Capture the cell that displays the provided text and extract its (x, y) central coordinate. 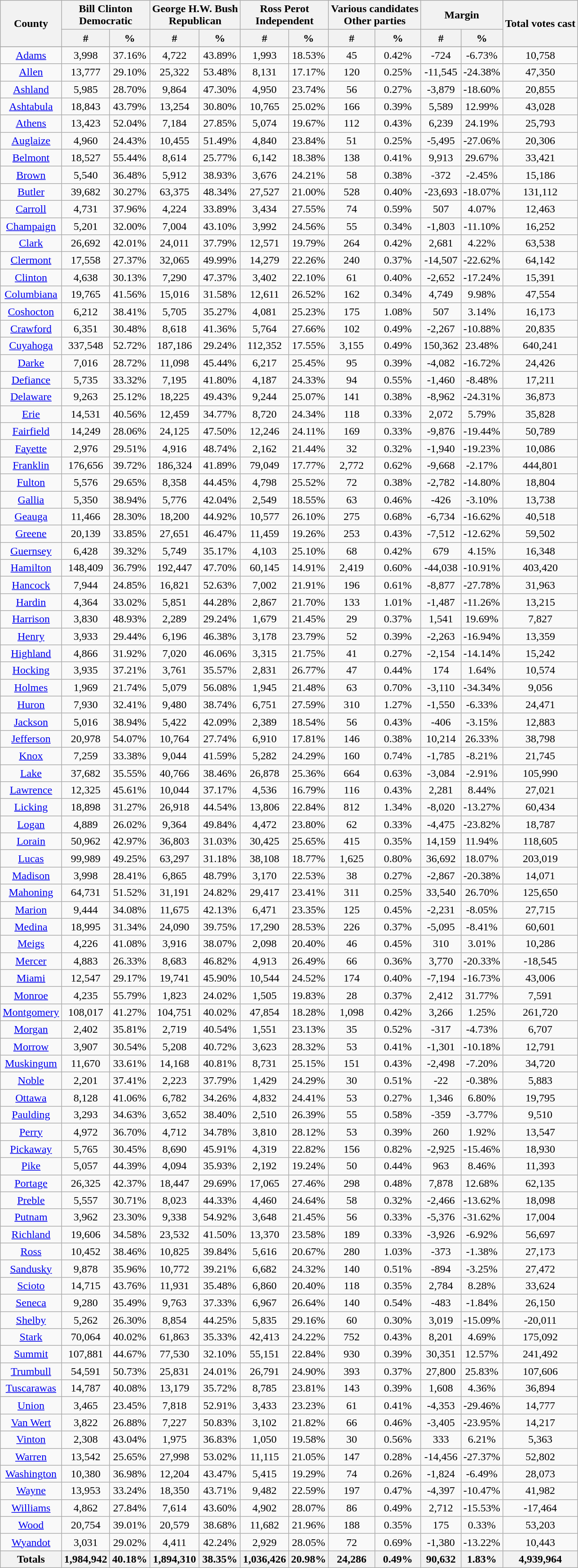
24.21% (309, 175)
11,670 (85, 1064)
-4,475 (441, 824)
4,889 (85, 824)
-15.53% (481, 1508)
54,591 (85, 1371)
241,492 (540, 1354)
3,907 (85, 1047)
4,722 (174, 55)
-14,456 (441, 1457)
28.53% (309, 927)
0.61% (398, 585)
6,351 (85, 329)
138 (352, 158)
County (31, 23)
26.10% (309, 517)
6,217 (264, 363)
11,115 (264, 1457)
-15.09% (481, 1320)
125 (352, 910)
31.18% (220, 859)
-14,507 (441, 260)
Adams (31, 55)
752 (352, 1337)
2,281 (441, 790)
6,751 (264, 705)
29.67% (481, 158)
-6.73% (481, 55)
3,433 (264, 1405)
33,624 (540, 1286)
28.32% (309, 1047)
28 (352, 995)
24.41% (309, 1098)
17.81% (309, 739)
2,289 (174, 619)
-10.88% (481, 329)
9,444 (85, 910)
5,705 (174, 312)
260 (441, 1132)
13,777 (85, 72)
Perry (31, 1132)
37.96% (129, 209)
7,016 (85, 363)
3,434 (264, 209)
13,542 (85, 1457)
444,801 (540, 465)
4,224 (174, 209)
3,623 (264, 1047)
14,279 (264, 260)
51 (352, 141)
Scioto (31, 1286)
9,263 (85, 397)
Summit (31, 1354)
-23.82% (481, 824)
54.92% (220, 1217)
28.06% (129, 431)
8,854 (174, 1320)
640,241 (540, 346)
1,346 (441, 1098)
41.06% (129, 1098)
Fulton (31, 482)
49.25% (129, 859)
29.16% (309, 1320)
Licking (31, 807)
51.52% (129, 893)
46.47% (220, 534)
0.56% (398, 1440)
298 (352, 1183)
0.36% (398, 961)
12,791 (540, 1047)
-27.37% (481, 1457)
60,601 (540, 927)
0.82% (398, 1149)
0.47% (398, 1491)
33.85% (129, 534)
26,878 (264, 773)
3,293 (85, 1115)
2,549 (264, 500)
14,787 (85, 1388)
36,692 (441, 859)
19.69% (481, 619)
24.43% (129, 141)
27.74% (220, 739)
Belmont (31, 158)
Hancock (31, 585)
9,244 (264, 397)
2,831 (264, 670)
-3,110 (441, 687)
37,682 (85, 773)
3,315 (264, 653)
5,422 (174, 722)
-1,487 (441, 602)
Williams (31, 1508)
12,204 (174, 1474)
1,984,942 (85, 1559)
20,835 (540, 329)
-1,940 (441, 448)
143 (352, 1388)
6,196 (174, 636)
13,806 (264, 807)
-14.80% (481, 482)
1.27% (398, 705)
-1,785 (441, 756)
-6.92% (481, 1234)
118,605 (540, 841)
18.54% (309, 722)
41.36% (220, 329)
Warren (31, 1457)
Knox (31, 756)
-1,460 (441, 380)
0.52% (398, 1029)
31,963 (540, 585)
4,950 (264, 89)
-4,082 (441, 363)
-19.44% (481, 431)
Butler (31, 192)
36,873 (540, 397)
4,916 (174, 448)
-3,879 (441, 89)
32.41% (129, 705)
31.03% (220, 841)
52.91% (220, 1405)
664 (352, 773)
42.24% (220, 1542)
10,758 (540, 55)
5,079 (174, 687)
8,131 (264, 72)
24.01% (220, 1371)
22.59% (309, 1491)
19.79% (309, 243)
63,538 (540, 243)
169 (352, 431)
20,855 (540, 89)
16.79% (309, 790)
50,962 (85, 841)
11,931 (174, 1286)
-11.26% (481, 602)
24.90% (309, 1371)
38.68% (220, 1525)
Allen (31, 72)
23.30% (129, 1217)
Ottawa (31, 1098)
39.32% (129, 551)
45 (352, 55)
17,211 (540, 380)
4,319 (264, 1149)
18,898 (85, 807)
44.92% (220, 517)
36.70% (129, 1132)
3,810 (264, 1132)
42.97% (129, 841)
22.53% (309, 876)
35.93% (220, 1166)
8,683 (174, 961)
34.77% (220, 414)
22.82% (309, 1149)
15,186 (540, 175)
10,825 (174, 1251)
51.49% (220, 141)
Lorain (31, 841)
5,208 (174, 1047)
20.67% (309, 1251)
5,016 (85, 722)
-2,263 (441, 636)
31.58% (220, 295)
27.37% (129, 260)
-16.94% (481, 636)
Preble (31, 1200)
Coshocton (31, 312)
36.79% (129, 568)
32.10% (220, 1354)
Vinton (31, 1440)
33.89% (220, 209)
40.56% (129, 414)
43.76% (129, 1286)
39.84% (220, 1251)
108,017 (85, 1012)
-11.10% (481, 226)
4,712 (174, 1132)
Lake (31, 773)
36.83% (220, 1440)
-1,301 (441, 1047)
47,854 (264, 1012)
35.96% (129, 1268)
27.66% (309, 329)
8,720 (264, 414)
30.13% (129, 277)
18.53% (309, 55)
13,547 (540, 1132)
Athens (31, 123)
2,072 (441, 414)
39.75% (220, 927)
15,391 (540, 277)
2,510 (264, 1115)
-8.21% (481, 756)
Cuyahoga (31, 346)
26.02% (129, 824)
20,978 (85, 739)
Madison (31, 876)
Totals (31, 1559)
5,557 (85, 1200)
-3.10% (481, 500)
3,155 (352, 346)
17,290 (264, 927)
-3,405 (441, 1423)
25.02% (309, 106)
Logan (31, 824)
24.32% (309, 1268)
9,338 (174, 1217)
5,589 (441, 106)
27,021 (540, 790)
Defiance (31, 380)
-20.33% (481, 961)
188 (352, 1525)
226 (352, 927)
8,731 (264, 1064)
156 (352, 1149)
24.56% (309, 226)
34,720 (540, 1064)
19,741 (174, 978)
1,551 (264, 1029)
44.54% (220, 807)
6,782 (174, 1098)
43,028 (540, 106)
-2,466 (441, 1200)
102 (352, 329)
-20,011 (540, 1320)
37.16% (129, 55)
23,532 (174, 1234)
-7,194 (441, 978)
5,735 (85, 380)
Hardin (31, 602)
10,574 (540, 670)
12.99% (481, 106)
Henry (31, 636)
25.15% (309, 1064)
28.41% (129, 876)
930 (352, 1354)
17.55% (309, 346)
13,738 (540, 500)
19.29% (309, 1474)
33.24% (129, 1491)
5,540 (85, 175)
36,894 (540, 1388)
38.74% (220, 705)
39.21% (220, 1268)
-23.95% (481, 1423)
26.70% (481, 893)
196 (352, 585)
Clermont (31, 260)
25.77% (220, 158)
9,364 (174, 824)
23.74% (309, 89)
18,527 (85, 158)
105,990 (540, 773)
26,150 (540, 1303)
27,715 (540, 910)
18.07% (481, 859)
50.73% (129, 1371)
Van Wert (31, 1423)
-44,038 (441, 568)
47.50% (220, 431)
3,761 (174, 670)
40.81% (220, 1064)
38,108 (264, 859)
17,065 (264, 1183)
-16.73% (481, 978)
-1,380 (441, 1542)
4,187 (264, 380)
-34.34% (481, 687)
8,201 (441, 1337)
6,682 (264, 1268)
64,731 (85, 893)
62,135 (540, 1183)
77,530 (174, 1354)
-9,668 (441, 465)
63,375 (174, 192)
47.70% (220, 568)
Ashtabula (31, 106)
27,998 (174, 1457)
2,389 (264, 722)
37.21% (129, 670)
1,505 (264, 995)
151 (352, 1064)
-17.24% (481, 277)
275 (352, 517)
6,212 (85, 312)
9,913 (441, 158)
18.55% (309, 500)
-373 (441, 1251)
34.63% (129, 1115)
403,420 (540, 568)
25.36% (309, 773)
116 (352, 790)
Clinton (31, 277)
Hocking (31, 670)
39,682 (85, 192)
104,751 (174, 1012)
192,447 (174, 568)
27,472 (540, 1268)
Shelby (31, 1320)
Marion (31, 910)
33,421 (540, 158)
8,690 (174, 1149)
5,262 (85, 1320)
40.72% (220, 1047)
3,178 (264, 636)
-23,693 (441, 192)
29.17% (129, 978)
5,765 (85, 1149)
5,776 (174, 500)
4,902 (264, 1508)
Seneca (31, 1303)
-19.23% (481, 448)
176,656 (85, 465)
Noble (31, 1081)
10,772 (174, 1268)
-31.62% (481, 1217)
3,935 (85, 670)
3.01% (481, 944)
39.01% (129, 1525)
-6.49% (481, 1474)
34.78% (220, 1132)
7,184 (174, 123)
17,004 (540, 1217)
4,094 (174, 1166)
79,049 (264, 465)
23.84% (309, 141)
94 (352, 380)
41.80% (220, 380)
20.98% (309, 1559)
5.79% (481, 414)
Carroll (31, 209)
311 (352, 893)
41 (352, 653)
George H.W. BushRepublican (195, 15)
43,006 (540, 978)
Wayne (31, 1491)
Paulding (31, 1115)
35.81% (129, 1029)
9,763 (174, 1303)
21.05% (309, 1457)
5,616 (264, 1251)
26,325 (85, 1183)
120 (352, 72)
31.77% (481, 995)
12.68% (481, 1183)
12,459 (174, 414)
175,092 (540, 1337)
14,249 (85, 431)
1,036,426 (264, 1559)
0.63% (398, 773)
35.33% (220, 1337)
1,608 (441, 1388)
8.46% (481, 1166)
21.82% (309, 1423)
2,402 (85, 1029)
6.80% (481, 1098)
3,822 (85, 1423)
0.30% (398, 1320)
25.07% (309, 397)
11,098 (174, 363)
42.01% (129, 243)
11,393 (540, 1166)
29,417 (264, 893)
47,350 (540, 72)
Mercer (31, 961)
60,145 (264, 568)
2,192 (264, 1166)
52 (352, 636)
Tuscarawas (31, 1388)
14,777 (540, 1405)
42.37% (129, 1183)
50 (352, 1166)
-5,095 (441, 927)
30.80% (220, 106)
-18.07% (481, 192)
13,423 (85, 123)
1,945 (264, 687)
44.25% (220, 1320)
16,821 (174, 585)
26.77% (309, 670)
1.01% (398, 602)
23.23% (309, 1405)
Sandusky (31, 1268)
-6,734 (441, 517)
24,426 (540, 363)
8,358 (174, 482)
23.58% (309, 1234)
Ross (31, 1251)
28.70% (129, 89)
-10.91% (481, 568)
5,074 (264, 123)
35 (352, 1029)
197 (352, 1491)
Putnam (31, 1217)
12,571 (264, 243)
68 (352, 551)
160 (352, 756)
Harrison (31, 619)
28,073 (540, 1474)
63,297 (174, 859)
Clark (31, 243)
-13.27% (481, 807)
2,162 (264, 448)
14,159 (441, 841)
Delaware (31, 397)
38 (352, 876)
0.60% (398, 568)
679 (441, 551)
4.22% (481, 243)
13,953 (85, 1491)
70,064 (85, 1337)
4,226 (85, 944)
10,044 (174, 790)
30,425 (264, 841)
5,851 (174, 602)
5,576 (85, 482)
0.58% (398, 1115)
-10.18% (481, 1047)
23.13% (309, 1029)
8.28% (481, 1286)
30.48% (129, 329)
47.37% (220, 277)
24,125 (174, 431)
7,944 (85, 585)
23.41% (309, 893)
133 (352, 602)
Monroe (31, 995)
18,225 (174, 397)
10,452 (85, 1251)
10,764 (174, 739)
Jackson (31, 722)
15,016 (174, 295)
34.08% (129, 910)
48.79% (220, 876)
12,883 (540, 722)
812 (352, 807)
162 (352, 295)
-11,545 (441, 72)
-16.72% (481, 363)
26,918 (174, 807)
7,290 (174, 277)
47 (352, 670)
55,151 (264, 1354)
52.63% (220, 585)
41.89% (220, 465)
7,020 (174, 653)
24.85% (129, 585)
Various candidatesOther parties (375, 15)
49.43% (220, 397)
19.24% (309, 1166)
30.54% (129, 1047)
26.39% (309, 1115)
253 (352, 534)
-2,267 (441, 329)
-2,498 (441, 1064)
8,785 (264, 1388)
40,766 (174, 773)
9,510 (540, 1115)
-5,495 (441, 141)
2,719 (174, 1029)
2,308 (85, 1440)
41.50% (220, 1234)
3,648 (264, 1217)
9,044 (174, 756)
26.52% (309, 295)
18,995 (85, 927)
0.68% (398, 517)
5,764 (264, 329)
41.59% (220, 756)
-16.62% (481, 517)
-1,550 (441, 705)
393 (352, 1371)
1.64% (481, 670)
24.02% (220, 995)
4,960 (85, 141)
33,540 (441, 893)
0.69% (398, 1542)
19.83% (309, 995)
23.80% (309, 824)
4,081 (264, 312)
Pickaway (31, 1149)
1.34% (398, 807)
11.94% (481, 841)
1,679 (264, 619)
1.03% (398, 1251)
2,784 (441, 1286)
24.19% (481, 123)
3,992 (264, 226)
187,186 (174, 346)
40,518 (540, 517)
18,843 (85, 106)
29.10% (129, 72)
-20.38% (481, 876)
45.61% (129, 790)
86 (352, 1508)
21.70% (309, 602)
Mahoning (31, 893)
30,351 (441, 1354)
18,447 (174, 1183)
1.25% (481, 1012)
150,362 (441, 346)
52.72% (129, 346)
44.67% (129, 1354)
6,967 (264, 1303)
25.10% (309, 551)
52.04% (129, 123)
7,827 (540, 619)
4,731 (85, 209)
125,650 (540, 893)
60 (352, 1320)
-2,782 (441, 482)
9,056 (540, 687)
9,280 (85, 1303)
1,541 (441, 619)
3,933 (85, 636)
35.27% (220, 312)
-483 (441, 1303)
42.13% (220, 910)
61,863 (174, 1337)
20,754 (85, 1525)
6,239 (441, 123)
Pike (31, 1166)
21.96% (309, 1525)
38.93% (220, 175)
Franklin (31, 465)
3,402 (264, 277)
18.38% (309, 158)
37.17% (220, 790)
264 (352, 243)
-2.17% (481, 465)
5,985 (85, 89)
1,625 (352, 859)
9,864 (174, 89)
50.83% (220, 1423)
44.33% (220, 1200)
24.52% (309, 978)
10,455 (174, 141)
-15.46% (481, 1149)
17.77% (309, 465)
14,071 (540, 876)
41,982 (540, 1491)
Muskingum (31, 1064)
107,881 (85, 1354)
45.90% (220, 978)
28.05% (309, 1542)
141 (352, 397)
2,976 (85, 448)
44.45% (220, 482)
112,352 (264, 346)
25,793 (540, 123)
23.81% (309, 1388)
-27.78% (481, 585)
23.48% (481, 346)
Total votes cast (540, 23)
8.44% (481, 790)
-29.46% (481, 1405)
48.93% (129, 619)
29.69% (220, 1183)
Meigs (31, 944)
-10.47% (481, 1491)
48.74% (220, 448)
3,962 (85, 1217)
-2,867 (441, 876)
21.48% (309, 687)
Morgan (31, 1029)
4,411 (174, 1542)
-6.33% (481, 705)
4.69% (481, 1337)
-2,154 (441, 653)
18,930 (540, 1149)
4,972 (85, 1132)
12,611 (264, 295)
3,019 (441, 1320)
-0.38% (481, 1081)
43.60% (220, 1508)
14.91% (309, 568)
7,614 (174, 1508)
Margin (462, 15)
Champaign (31, 226)
963 (441, 1166)
12,325 (85, 790)
18,804 (540, 482)
24.22% (309, 1337)
26.88% (129, 1423)
0.80% (398, 859)
25.83% (481, 1371)
2,681 (441, 243)
27,651 (174, 534)
1,429 (264, 1081)
27,800 (441, 1371)
7,004 (174, 226)
Ashland (31, 89)
-1,824 (441, 1474)
8,618 (174, 329)
-2,925 (441, 1149)
4,883 (85, 961)
4,460 (264, 1200)
Morrow (31, 1047)
Stark (31, 1337)
1,894,310 (174, 1559)
Wyandot (31, 1542)
53.48% (220, 72)
Highland (31, 653)
33.02% (129, 602)
147 (352, 1457)
49.84% (220, 824)
Hamilton (31, 568)
46.06% (220, 653)
Portage (31, 1183)
46 (352, 944)
27.85% (220, 123)
-1.84% (481, 1303)
24,090 (174, 927)
47,554 (540, 295)
19,606 (85, 1234)
35.55% (129, 773)
4,235 (85, 995)
7,591 (540, 995)
53.02% (220, 1457)
27,173 (540, 1251)
186,324 (174, 465)
Medina (31, 927)
7,002 (264, 585)
-406 (441, 722)
24,471 (540, 705)
-9,876 (441, 431)
25.12% (129, 397)
5,201 (85, 226)
6,910 (264, 739)
280 (352, 1251)
-5,376 (441, 1217)
29.44% (129, 636)
16,252 (540, 226)
41.27% (129, 1012)
6,707 (540, 1029)
-2.45% (481, 175)
27.84% (129, 1508)
-8,877 (441, 585)
-18,545 (540, 961)
29 (352, 619)
32 (352, 448)
24,286 (352, 1559)
36,803 (174, 841)
-7,512 (441, 534)
29.02% (129, 1542)
Fairfield (31, 431)
6,860 (264, 1286)
240 (352, 260)
20,579 (174, 1525)
-13.62% (481, 1200)
-24.38% (481, 72)
14,531 (85, 414)
14,217 (540, 1423)
1,098 (352, 1012)
-7.20% (481, 1064)
3,465 (85, 1405)
528 (352, 192)
47.30% (220, 89)
9,482 (264, 1491)
36.98% (129, 1474)
Auglaize (31, 141)
7,878 (441, 1183)
21.44% (309, 448)
32,065 (174, 260)
9,878 (85, 1268)
337,548 (85, 346)
24.82% (220, 893)
55.79% (129, 995)
Greene (31, 534)
Jefferson (31, 739)
9.98% (481, 295)
-3.77% (481, 1115)
148,409 (85, 568)
415 (352, 841)
0.55% (398, 380)
59,502 (540, 534)
46.38% (220, 636)
32.00% (129, 226)
9,480 (174, 705)
333 (441, 1440)
38.41% (129, 312)
-1.38% (481, 1251)
13,359 (540, 636)
-27.06% (481, 141)
10,577 (264, 517)
-317 (441, 1029)
25.52% (309, 482)
1,969 (85, 687)
3.14% (481, 312)
-14.14% (481, 653)
1,823 (174, 995)
56.08% (220, 687)
7,227 (174, 1423)
2,929 (264, 1542)
35.49% (129, 1303)
5,749 (174, 551)
38,798 (540, 739)
24.11% (309, 431)
3,170 (264, 876)
1,050 (264, 1440)
4,472 (264, 824)
Crawford (31, 329)
1,993 (264, 55)
203,019 (540, 859)
-12.62% (481, 534)
42.09% (220, 722)
3,830 (85, 619)
10,544 (264, 978)
-724 (441, 55)
Erie (31, 414)
17,558 (85, 260)
31.34% (129, 927)
8,128 (85, 1098)
Guernsey (31, 551)
-8,020 (441, 807)
12.57% (481, 1354)
5,363 (540, 1440)
1.83% (481, 1559)
4,103 (264, 551)
19.67% (309, 123)
-24.31% (481, 397)
53,203 (540, 1525)
52,802 (540, 1457)
19,795 (540, 1098)
13,179 (174, 1388)
43.47% (220, 1474)
22.26% (309, 260)
26.64% (309, 1303)
3,266 (441, 1012)
5,835 (264, 1320)
21.91% (309, 585)
4,536 (264, 790)
35,828 (540, 414)
43.89% (220, 55)
-22.62% (481, 260)
60,434 (540, 807)
Wood (31, 1525)
Montgomery (31, 1012)
56,697 (540, 1234)
26,791 (264, 1371)
29.51% (129, 448)
0.48% (398, 1183)
36.48% (129, 175)
-2,652 (441, 277)
0.70% (398, 687)
189 (352, 1234)
28.72% (129, 363)
99,989 (85, 859)
18,200 (174, 517)
Darke (31, 363)
2,201 (85, 1081)
24.33% (309, 380)
5,350 (85, 500)
27.55% (309, 209)
Richland (31, 1234)
44.39% (129, 1166)
41.08% (129, 944)
38.35% (220, 1559)
37.41% (129, 1081)
45.91% (220, 1149)
Brown (31, 175)
29.65% (129, 482)
-8.48% (481, 380)
33.61% (129, 1064)
34.58% (129, 1234)
10,380 (85, 1474)
13,215 (540, 602)
4,832 (264, 1098)
15,242 (540, 653)
131,112 (540, 192)
43.79% (129, 106)
Union (31, 1405)
-3,084 (441, 773)
7,930 (85, 705)
10,086 (540, 448)
146 (352, 739)
24.64% (309, 1200)
18,098 (540, 1200)
Fayette (31, 448)
4,862 (85, 1508)
0.26% (398, 1474)
112 (352, 123)
33.38% (129, 756)
25,831 (174, 1371)
6,142 (264, 158)
2,419 (352, 568)
5,057 (85, 1166)
95 (352, 363)
4,798 (264, 482)
-3.15% (481, 722)
21.75% (309, 653)
-2,231 (441, 910)
22.10% (309, 277)
35.17% (220, 551)
Lawrence (31, 790)
4.15% (481, 551)
10,443 (540, 1542)
42,413 (264, 1337)
19,765 (85, 295)
1.08% (398, 312)
2,712 (441, 1508)
1.92% (481, 1132)
10,286 (540, 944)
41.56% (129, 295)
Geauga (31, 517)
64,142 (540, 260)
2,772 (352, 465)
4.07% (481, 209)
30.45% (129, 1149)
-3.25% (481, 1268)
23.79% (309, 636)
-4,353 (441, 1405)
3,031 (85, 1542)
-8,962 (441, 397)
12,246 (264, 431)
-18.60% (481, 89)
5,415 (264, 1474)
62 (352, 824)
8,023 (174, 1200)
90,632 (441, 1559)
2,412 (441, 995)
14,715 (85, 1286)
5,282 (264, 756)
20,306 (540, 141)
-1,803 (441, 226)
43.04% (129, 1440)
6,428 (85, 551)
Washington (31, 1474)
7,259 (85, 756)
7,818 (174, 1405)
0.62% (398, 465)
Columbiana (31, 295)
Ross PerotIndependent (284, 15)
10,765 (264, 106)
261,720 (540, 1012)
40.08% (129, 1388)
30.27% (129, 192)
0.59% (398, 209)
Miami (31, 978)
-359 (441, 1115)
13,254 (174, 106)
12,547 (85, 978)
26,692 (85, 243)
5,912 (174, 175)
24,011 (174, 243)
Huron (31, 705)
11,675 (174, 910)
13,370 (264, 1234)
39.72% (129, 465)
3,102 (264, 1423)
28.07% (309, 1508)
38.40% (220, 1115)
40.54% (220, 1029)
35.72% (220, 1388)
4,866 (85, 653)
16,173 (540, 312)
31.92% (129, 653)
30.71% (129, 1200)
18.77% (309, 859)
18,350 (174, 1491)
27.46% (309, 1183)
40.18% (129, 1559)
45.44% (220, 363)
18.28% (309, 1012)
4,913 (264, 961)
107,606 (540, 1371)
49.99% (220, 260)
17.17% (309, 72)
8,614 (174, 158)
2,867 (264, 602)
0.74% (398, 756)
Gallia (31, 500)
4,939,964 (540, 1559)
18,787 (540, 824)
19.58% (309, 1440)
3,916 (174, 944)
-8.41% (481, 927)
44.28% (220, 602)
43.10% (220, 226)
-4.73% (481, 1029)
25,322 (174, 72)
4,749 (441, 295)
3,676 (264, 175)
23.35% (309, 910)
6,865 (174, 876)
Trumbull (31, 1371)
31.27% (129, 807)
25.23% (309, 312)
16,348 (540, 551)
0.54% (398, 1303)
-2.91% (481, 773)
7,195 (174, 380)
11,459 (264, 534)
1,975 (174, 1440)
0.28% (398, 1457)
10,214 (441, 739)
42.04% (220, 500)
-17,464 (540, 1508)
38.07% (220, 944)
4.36% (481, 1388)
Bill ClintonDemocratic (106, 15)
33.32% (129, 380)
23.45% (129, 1405)
35.57% (220, 670)
4,364 (85, 602)
37.33% (220, 1303)
-3,926 (441, 1234)
-372 (441, 175)
4,840 (264, 141)
6,471 (264, 910)
35.48% (220, 1286)
-426 (441, 500)
34.26% (220, 1098)
4,638 (85, 277)
-4,397 (441, 1491)
28.30% (129, 517)
5,883 (540, 1081)
Holmes (31, 687)
3,770 (441, 961)
27,527 (264, 192)
25.45% (309, 363)
11,682 (264, 1525)
50,789 (540, 431)
11,466 (85, 517)
26.30% (129, 1320)
14,168 (174, 1064)
24.34% (309, 414)
46.82% (220, 961)
21.00% (309, 192)
55.44% (129, 158)
2,223 (174, 1081)
166 (352, 106)
31,191 (174, 893)
54.07% (129, 739)
28.12% (309, 1132)
20,139 (85, 534)
Lucas (31, 859)
12,463 (540, 209)
-894 (441, 1268)
3,652 (174, 1115)
43.71% (220, 1491)
6.21% (481, 1440)
26.49% (309, 961)
48.34% (220, 192)
21.74% (129, 687)
2,098 (264, 944)
19.26% (309, 534)
-22 (441, 1081)
-13.22% (481, 1542)
21,745 (540, 756)
-8.05% (481, 910)
27.59% (309, 705)
